Output the (x, y) coordinate of the center of the cell containing the given text.  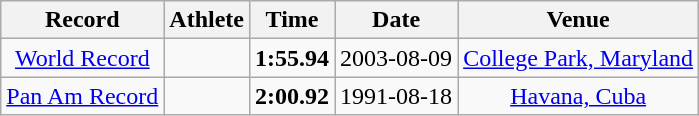
Time (292, 20)
1:55.94 (292, 58)
1991-08-18 (396, 96)
Date (396, 20)
Pan Am Record (82, 96)
World Record (82, 58)
Havana, Cuba (578, 96)
2003-08-09 (396, 58)
Athlete (207, 20)
College Park, Maryland (578, 58)
2:00.92 (292, 96)
Venue (578, 20)
Record (82, 20)
